From the cell containing the given text, extract its center point as [x, y] coordinate. 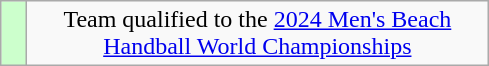
Team qualified to the 2024 Men's Beach Handball World Championships [258, 34]
